Pinpoint the cell where the given text exists, returning its [x, y] midpoint coordinate. 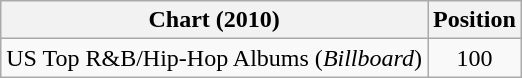
100 [475, 58]
Chart (2010) [214, 20]
Position [475, 20]
US Top R&B/Hip-Hop Albums (Billboard) [214, 58]
